Return (X, Y) of the center of cell containing provided text 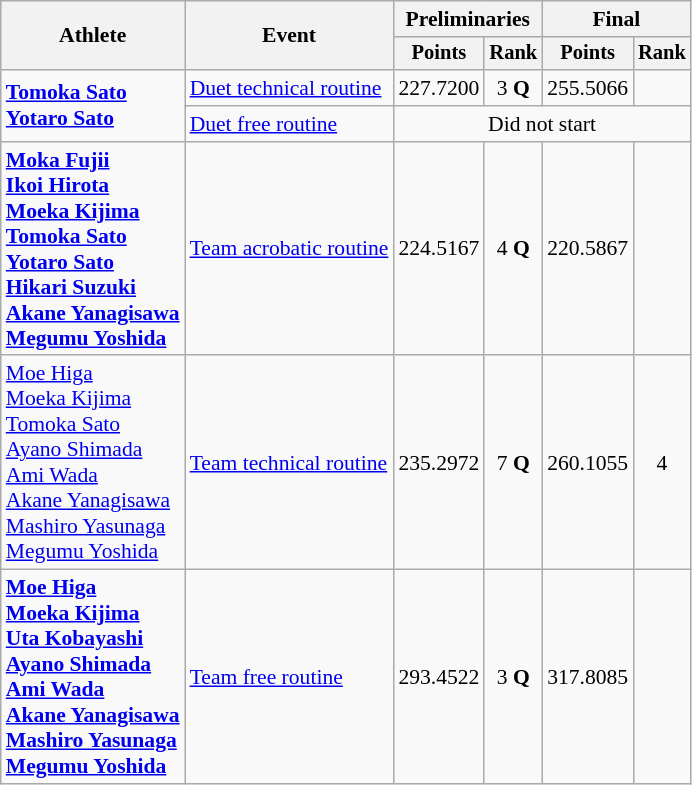
224.5167 (438, 249)
Moe Higa Moeka Kijima Tomoka Sato Ayano Shimada Ami Wada Akane Yanagisawa Mashiro Yasunaga Megumu Yoshida (93, 463)
260.1055 (588, 463)
Duet free routine (290, 124)
Team free routine (290, 677)
293.4522 (438, 677)
4 Q (513, 249)
317.8085 (588, 677)
227.7200 (438, 88)
Preliminaries (468, 19)
Team technical routine (290, 463)
Event (290, 36)
Team acrobatic routine (290, 249)
7 Q (513, 463)
Final (616, 19)
4 (662, 463)
235.2972 (438, 463)
Tomoka Sato Yotaro Sato (93, 106)
Moka Fujii Ikoi Hirota Moeka Kijima Tomoka Sato Yotaro Sato Hikari Suzuki Akane Yanagisawa Megumu Yoshida (93, 249)
Duet technical routine (290, 88)
220.5867 (588, 249)
255.5066 (588, 88)
Did not start (542, 124)
Athlete (93, 36)
Moe Higa Moeka Kijima Uta Kobayashi Ayano Shimada Ami Wada Akane Yanagisawa Mashiro Yasunaga Megumu Yoshida (93, 677)
